From the cell containing the given text, extract its center point as (X, Y) coordinate. 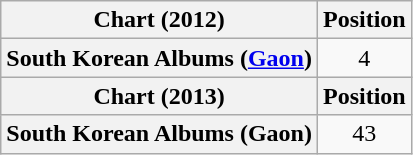
43 (364, 134)
Chart (2012) (160, 20)
Chart (2013) (160, 96)
4 (364, 58)
